Capture the cell that displays the provided text and extract its [x, y] central coordinate. 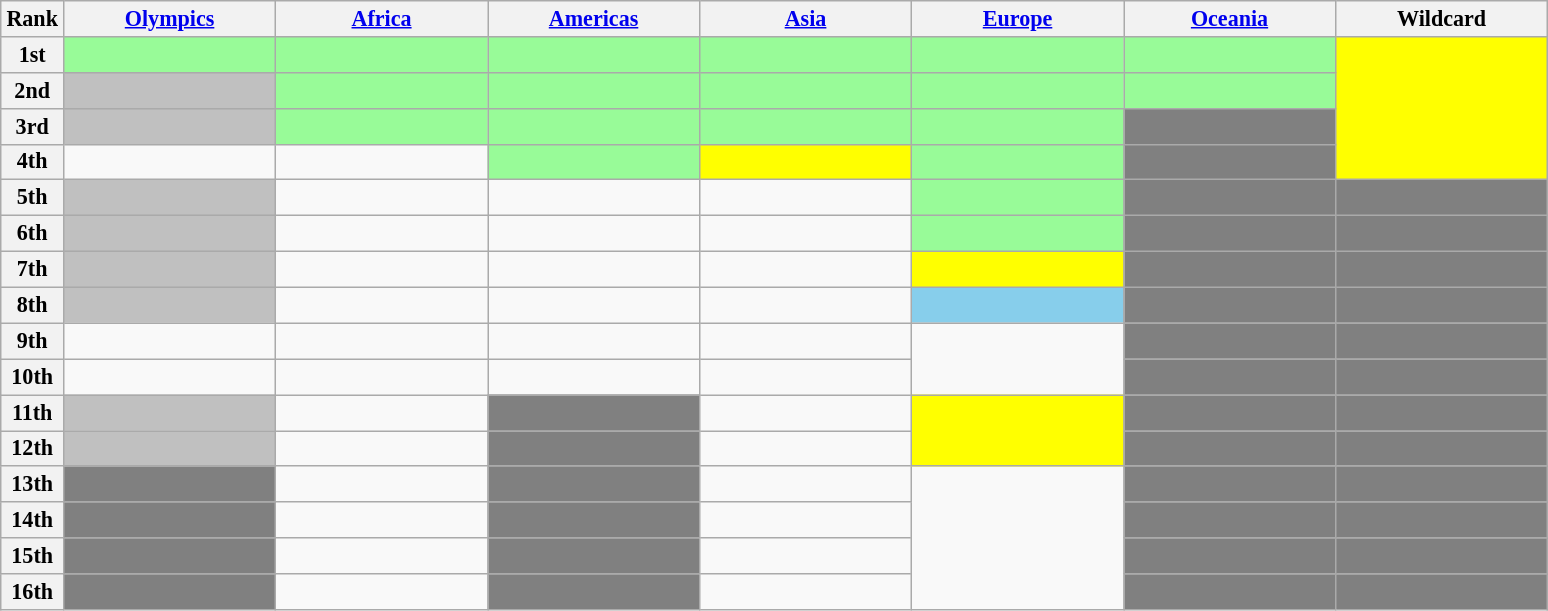
11th [32, 412]
9th [32, 341]
Europe [1018, 18]
2nd [32, 90]
13th [32, 484]
Wildcard [1442, 18]
1st [32, 54]
10th [32, 377]
Africa [382, 18]
Olympics [170, 18]
Asia [806, 18]
12th [32, 448]
4th [32, 162]
15th [32, 556]
6th [32, 233]
Oceania [1230, 18]
3rd [32, 126]
8th [32, 305]
Rank [32, 18]
5th [32, 198]
16th [32, 591]
14th [32, 520]
7th [32, 269]
Americas [594, 18]
